Detect which cell encompasses the target text, then output its (x, y) center coordinate. 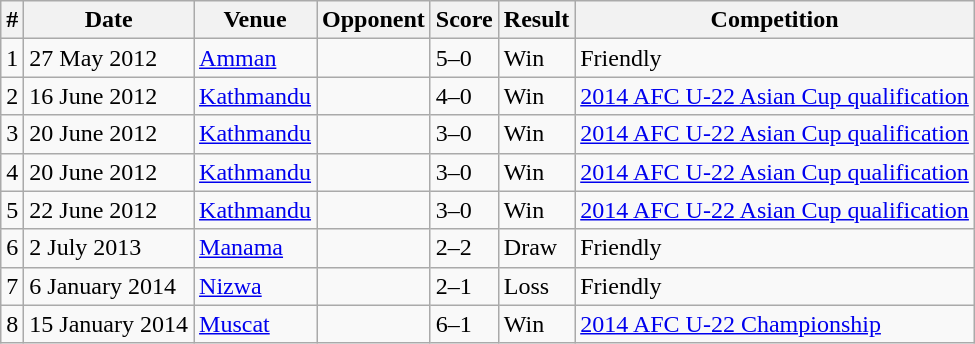
15 January 2014 (109, 324)
Result (536, 20)
5 (12, 210)
22 June 2012 (109, 210)
5–0 (464, 58)
Amman (256, 58)
Opponent (374, 20)
4–0 (464, 96)
2–1 (464, 286)
Loss (536, 286)
2 July 2013 (109, 248)
Draw (536, 248)
4 (12, 172)
Venue (256, 20)
Date (109, 20)
Nizwa (256, 286)
Manama (256, 248)
2014 AFC U-22 Championship (775, 324)
7 (12, 286)
Competition (775, 20)
8 (12, 324)
Muscat (256, 324)
6 January 2014 (109, 286)
6 (12, 248)
6–1 (464, 324)
Score (464, 20)
1 (12, 58)
27 May 2012 (109, 58)
2–2 (464, 248)
16 June 2012 (109, 96)
3 (12, 134)
# (12, 20)
2 (12, 96)
